Extract the [x, y] coordinate from the center of the cell holding the provided text.  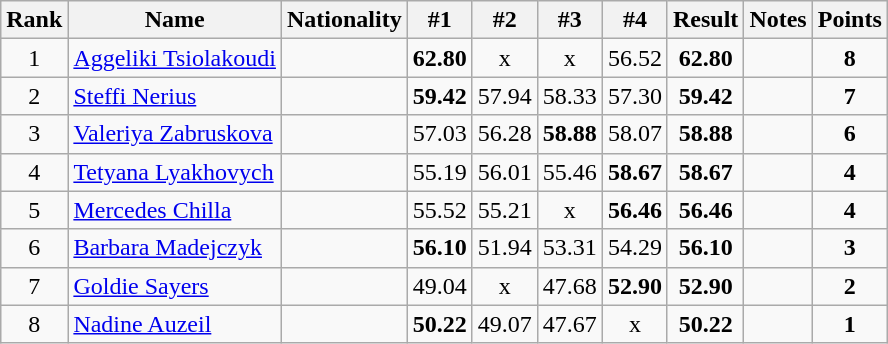
#4 [634, 20]
51.94 [504, 248]
47.67 [570, 324]
57.94 [504, 96]
54.29 [634, 248]
56.01 [504, 172]
53.31 [570, 248]
Notes [778, 20]
Goldie Sayers [175, 286]
55.19 [440, 172]
Name [175, 20]
Valeriya Zabruskova [175, 134]
5 [34, 210]
57.30 [634, 96]
49.07 [504, 324]
#2 [504, 20]
Tetyana Lyakhovych [175, 172]
55.21 [504, 210]
55.52 [440, 210]
Aggeliki Tsiolakoudi [175, 58]
Nadine Auzeil [175, 324]
Nationality [344, 20]
49.04 [440, 286]
56.28 [504, 134]
Barbara Madejczyk [175, 248]
57.03 [440, 134]
47.68 [570, 286]
58.07 [634, 134]
56.52 [634, 58]
Result [705, 20]
Rank [34, 20]
Points [850, 20]
Steffi Nerius [175, 96]
58.33 [570, 96]
Mercedes Chilla [175, 210]
#3 [570, 20]
55.46 [570, 172]
#1 [440, 20]
